Find where the given text appears and provide that cell's center as [x, y] coordinate. 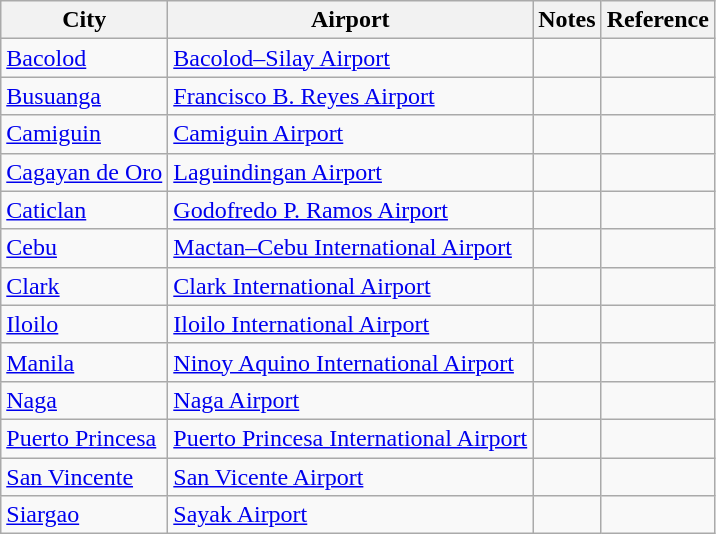
Bacolod [84, 58]
Airport [350, 20]
Camiguin [84, 134]
Francisco B. Reyes Airport [350, 96]
Clark International Airport [350, 286]
San Vicente Airport [350, 477]
Naga [84, 400]
Notes [567, 20]
Siargao [84, 515]
Manila [84, 362]
Puerto Princesa International Airport [350, 438]
Puerto Princesa [84, 438]
Iloilo [84, 324]
Camiguin Airport [350, 134]
Bacolod–Silay Airport [350, 58]
Laguindingan Airport [350, 172]
Cagayan de Oro [84, 172]
Godofredo P. Ramos Airport [350, 210]
Ninoy Aquino International Airport [350, 362]
Busuanga [84, 96]
Sayak Airport [350, 515]
San Vincente [84, 477]
Mactan–Cebu International Airport [350, 248]
Reference [658, 20]
Naga Airport [350, 400]
Caticlan [84, 210]
City [84, 20]
Iloilo International Airport [350, 324]
Cebu [84, 248]
Clark [84, 286]
